Return [x, y] of the center of cell containing provided text 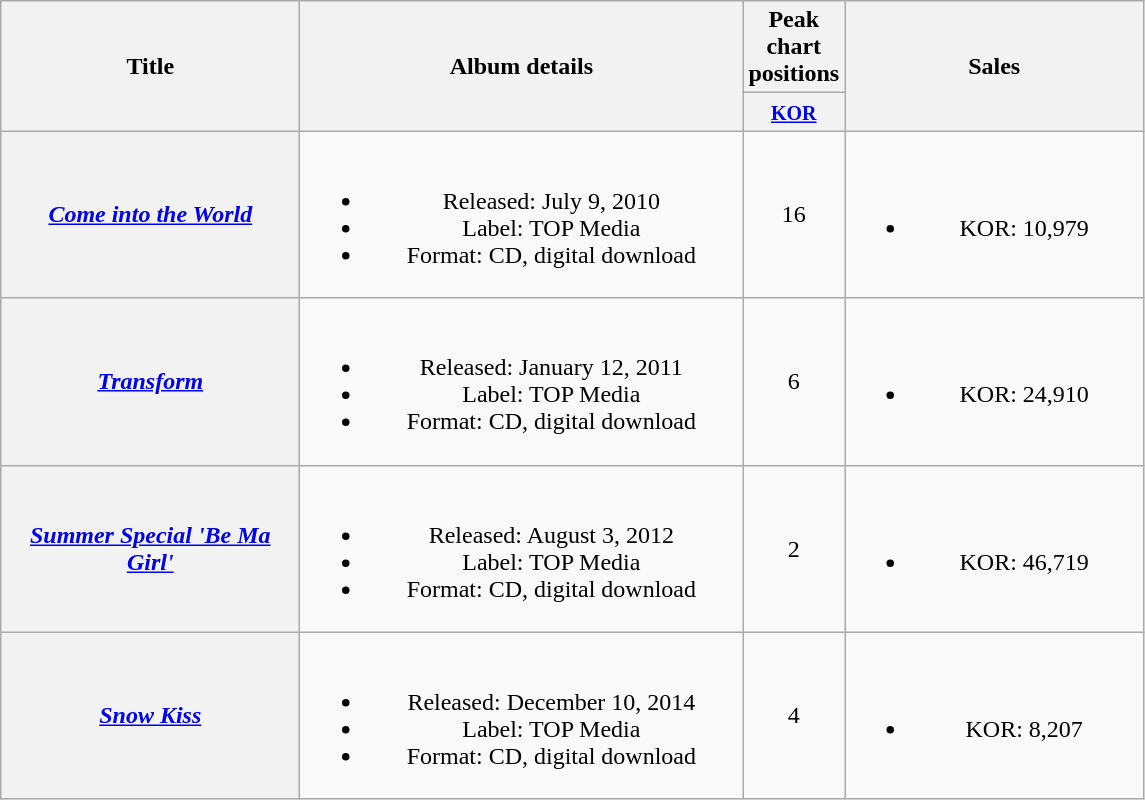
Summer Special 'Be Ma Girl' [150, 548]
Released: July 9, 2010 Label: TOP MediaFormat: CD, digital download [522, 214]
Released: August 3, 2012 Label: TOP MediaFormat: CD, digital download [522, 548]
KOR: 10,979 [994, 214]
Peak chart positions [794, 47]
KOR [794, 112]
KOR: 24,910 [994, 382]
KOR: 46,719 [994, 548]
KOR: 8,207 [994, 716]
Released: January 12, 2011 Label: TOP MediaFormat: CD, digital download [522, 382]
Album details [522, 66]
Sales [994, 66]
Transform [150, 382]
2 [794, 548]
Snow Kiss [150, 716]
6 [794, 382]
4 [794, 716]
Released: December 10, 2014 Label: TOP MediaFormat: CD, digital download [522, 716]
Come into the World [150, 214]
Title [150, 66]
16 [794, 214]
